Output the (X, Y) coordinate of the center of the cell containing the given text.  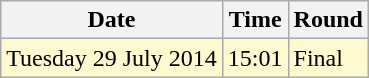
Tuesday 29 July 2014 (112, 58)
Round (328, 20)
Time (255, 20)
15:01 (255, 58)
Final (328, 58)
Date (112, 20)
